Identify which cell holds the provided text, then report its (X, Y) central coordinate. 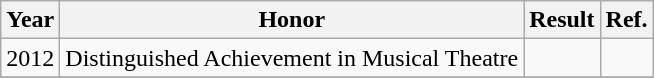
2012 (30, 58)
Ref. (626, 20)
Honor (292, 20)
Year (30, 20)
Result (562, 20)
Distinguished Achievement in Musical Theatre (292, 58)
